Extract the [x, y] coordinate from the center of the cell holding the provided text.  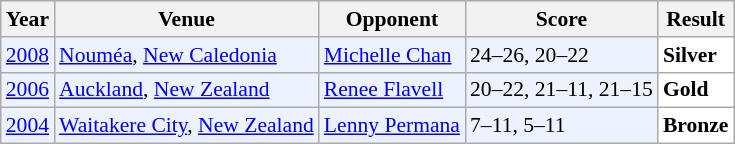
Silver [696, 55]
Nouméa, New Caledonia [186, 55]
7–11, 5–11 [562, 126]
Waitakere City, New Zealand [186, 126]
2004 [28, 126]
Michelle Chan [392, 55]
20–22, 21–11, 21–15 [562, 90]
2006 [28, 90]
Opponent [392, 19]
Auckland, New Zealand [186, 90]
Lenny Permana [392, 126]
Result [696, 19]
Gold [696, 90]
Bronze [696, 126]
Year [28, 19]
2008 [28, 55]
Renee Flavell [392, 90]
Venue [186, 19]
24–26, 20–22 [562, 55]
Score [562, 19]
